Capture the cell that displays the provided text and extract its (X, Y) central coordinate. 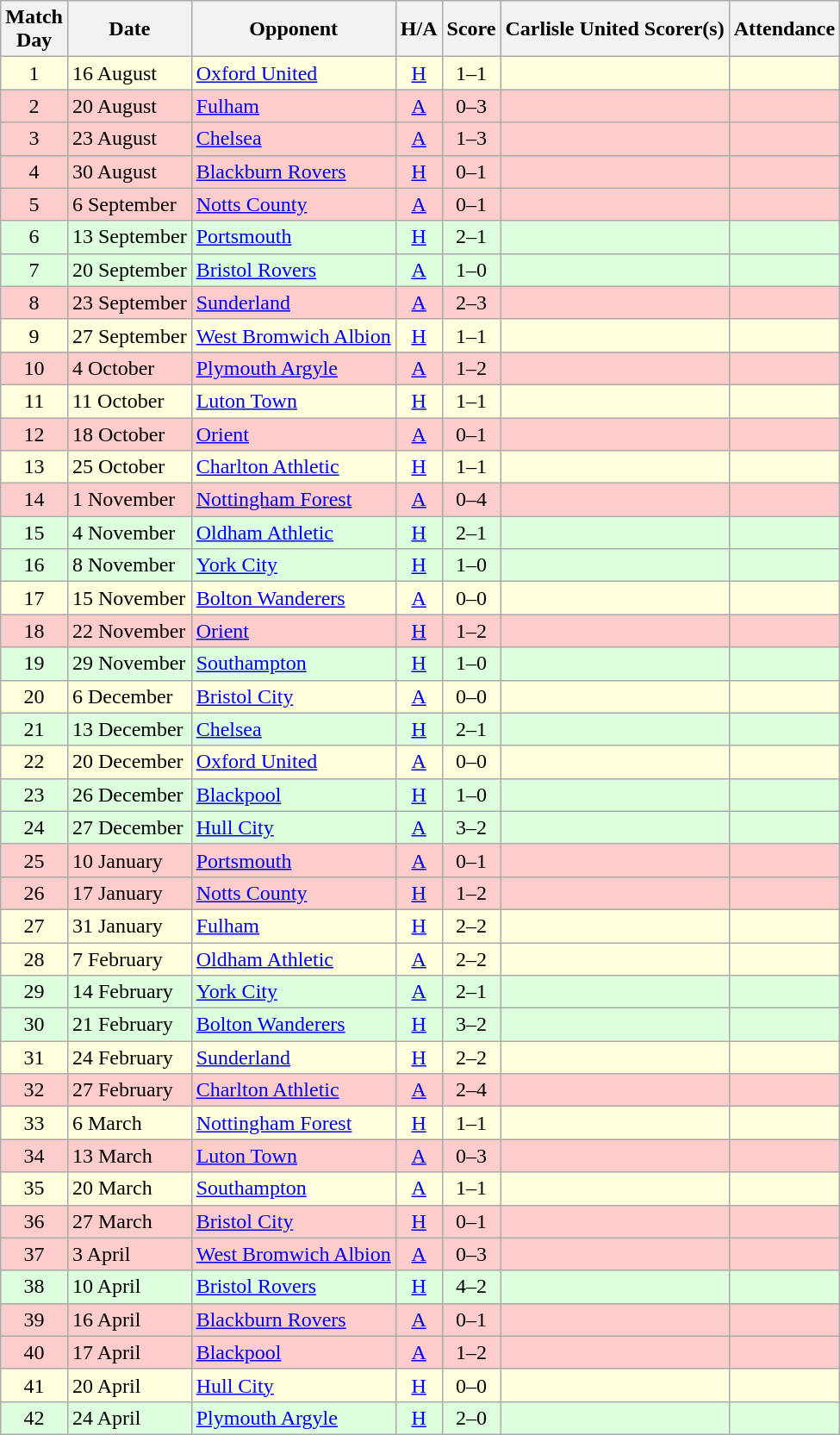
21 (34, 729)
26 December (129, 795)
1 November (129, 500)
7 (34, 270)
3 (34, 139)
16 August (129, 73)
16 April (129, 1320)
7 February (129, 959)
24 April (129, 1418)
4 November (129, 533)
13 December (129, 729)
Opponent (293, 29)
2–4 (471, 1090)
35 (34, 1189)
16 (34, 565)
22 (34, 762)
20 December (129, 762)
39 (34, 1320)
19 (34, 664)
22 November (129, 631)
2–0 (471, 1418)
25 October (129, 467)
17 (34, 598)
30 (34, 1025)
28 (34, 959)
27 December (129, 827)
H/A (419, 29)
Match Day (34, 29)
10 (34, 368)
41 (34, 1385)
25 (34, 860)
2–3 (471, 303)
20 September (129, 270)
18 (34, 631)
10 April (129, 1287)
15 (34, 533)
8 (34, 303)
6 (34, 237)
11 October (129, 401)
3 April (129, 1254)
5 (34, 204)
23 (34, 795)
6 March (129, 1123)
29 (34, 992)
23 August (129, 139)
24 February (129, 1058)
36 (34, 1221)
30 August (129, 172)
29 November (129, 664)
1–3 (471, 139)
18 October (129, 434)
27 March (129, 1221)
20 (34, 696)
12 (34, 434)
Attendance (784, 29)
37 (34, 1254)
20 March (129, 1189)
0–4 (471, 500)
27 February (129, 1090)
27 (34, 926)
17 January (129, 893)
23 September (129, 303)
11 (34, 401)
6 December (129, 696)
24 (34, 827)
26 (34, 893)
4 (34, 172)
31 January (129, 926)
32 (34, 1090)
20 April (129, 1385)
4 October (129, 368)
33 (34, 1123)
10 January (129, 860)
42 (34, 1418)
9 (34, 335)
13 March (129, 1156)
6 September (129, 204)
14 February (129, 992)
8 November (129, 565)
38 (34, 1287)
15 November (129, 598)
31 (34, 1058)
Score (471, 29)
1 (34, 73)
14 (34, 500)
4–2 (471, 1287)
27 September (129, 335)
20 August (129, 106)
21 February (129, 1025)
34 (34, 1156)
13 September (129, 237)
40 (34, 1352)
2 (34, 106)
Carlisle United Scorer(s) (615, 29)
17 April (129, 1352)
13 (34, 467)
Date (129, 29)
